Provide the [X, Y] coordinate of the cell's center where the given text is located.  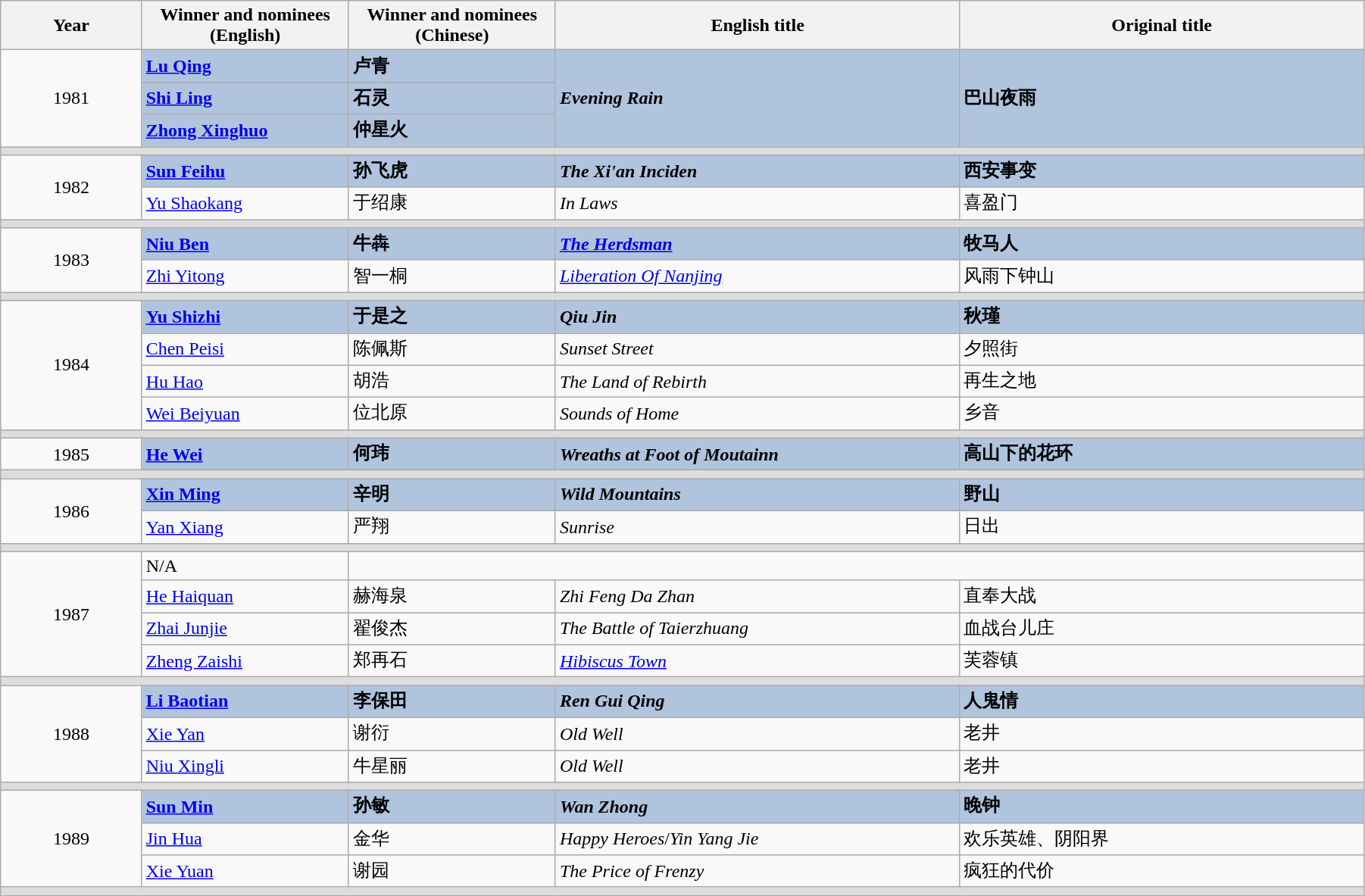
Shi Ling [245, 98]
Year [71, 26]
Evening Rain [757, 98]
Ren Gui Qing [757, 701]
Yan Xiang [245, 527]
Yu Shaokang [245, 203]
直奉大战 [1162, 597]
Wild Mountains [757, 495]
喜盈门 [1162, 203]
1986 [71, 510]
牛星丽 [451, 766]
位北原 [451, 414]
辛明 [451, 495]
Liberation Of Nanjing [757, 276]
石灵 [451, 98]
Happy Heroes/Yin Yang Jie [757, 839]
The Land of Rebirth [757, 382]
Zhi Feng Da Zhan [757, 597]
1987 [71, 614]
陈佩斯 [451, 350]
于绍康 [451, 203]
The Herdsman [757, 244]
Hu Hao [245, 382]
翟俊杰 [451, 629]
Winner and nominees(Chinese) [451, 26]
He Wei [245, 454]
胡浩 [451, 382]
夕照街 [1162, 350]
人鬼情 [1162, 701]
1989 [71, 839]
秋瑾 [1162, 317]
Zhong Xinghuo [245, 130]
Zheng Zaishi [245, 660]
高山下的花环 [1162, 454]
Original title [1162, 26]
欢乐英雄、阴阳界 [1162, 839]
乡音 [1162, 414]
Sunrise [757, 527]
Jin Hua [245, 839]
Hibiscus Town [757, 660]
English title [757, 26]
日出 [1162, 527]
Xin Ming [245, 495]
赫海泉 [451, 597]
Niu Xingli [245, 766]
Chen Peisi [245, 350]
1985 [71, 454]
金华 [451, 839]
N/A [245, 566]
牛犇 [451, 244]
1982 [71, 188]
严翔 [451, 527]
血战台儿庄 [1162, 629]
何玮 [451, 454]
Wei Beiyuan [245, 414]
谢园 [451, 871]
He Haiquan [245, 597]
Li Baotian [245, 701]
郑再石 [451, 660]
1981 [71, 98]
Xie Yan [245, 733]
In Laws [757, 203]
卢青 [451, 67]
Sun Feihu [245, 171]
智一桐 [451, 276]
再生之地 [1162, 382]
Zhai Junjie [245, 629]
Winner and nominees(English) [245, 26]
Lu Qing [245, 67]
1988 [71, 734]
李保田 [451, 701]
孙敏 [451, 807]
Sun Min [245, 807]
Wreaths at Foot of Moutainn [757, 454]
Niu Ben [245, 244]
Zhi Yitong [245, 276]
谢衍 [451, 733]
1983 [71, 261]
The Price of Frenzy [757, 871]
Xie Yuan [245, 871]
孙飞虎 [451, 171]
1984 [71, 365]
Sunset Street [757, 350]
Sounds of Home [757, 414]
Wan Zhong [757, 807]
The Xi'an Inciden [757, 171]
Yu Shizhi [245, 317]
芙蓉镇 [1162, 660]
晚钟 [1162, 807]
西安事变 [1162, 171]
巴山夜雨 [1162, 98]
风雨下钟山 [1162, 276]
于是之 [451, 317]
牧马人 [1162, 244]
Qiu Jin [757, 317]
The Battle of Taierzhuang [757, 629]
仲星火 [451, 130]
疯狂的代价 [1162, 871]
野山 [1162, 495]
